Capture the cell that displays the provided text and extract its [X, Y] central coordinate. 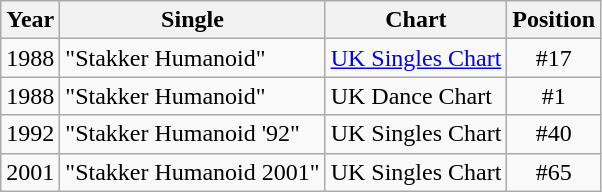
"Stakker Humanoid 2001" [192, 172]
Chart [416, 20]
#40 [554, 134]
"Stakker Humanoid '92" [192, 134]
#1 [554, 96]
Year [30, 20]
#17 [554, 58]
Position [554, 20]
1992 [30, 134]
2001 [30, 172]
UK Dance Chart [416, 96]
Single [192, 20]
#65 [554, 172]
